Identify which cell holds the provided text, then report its (X, Y) central coordinate. 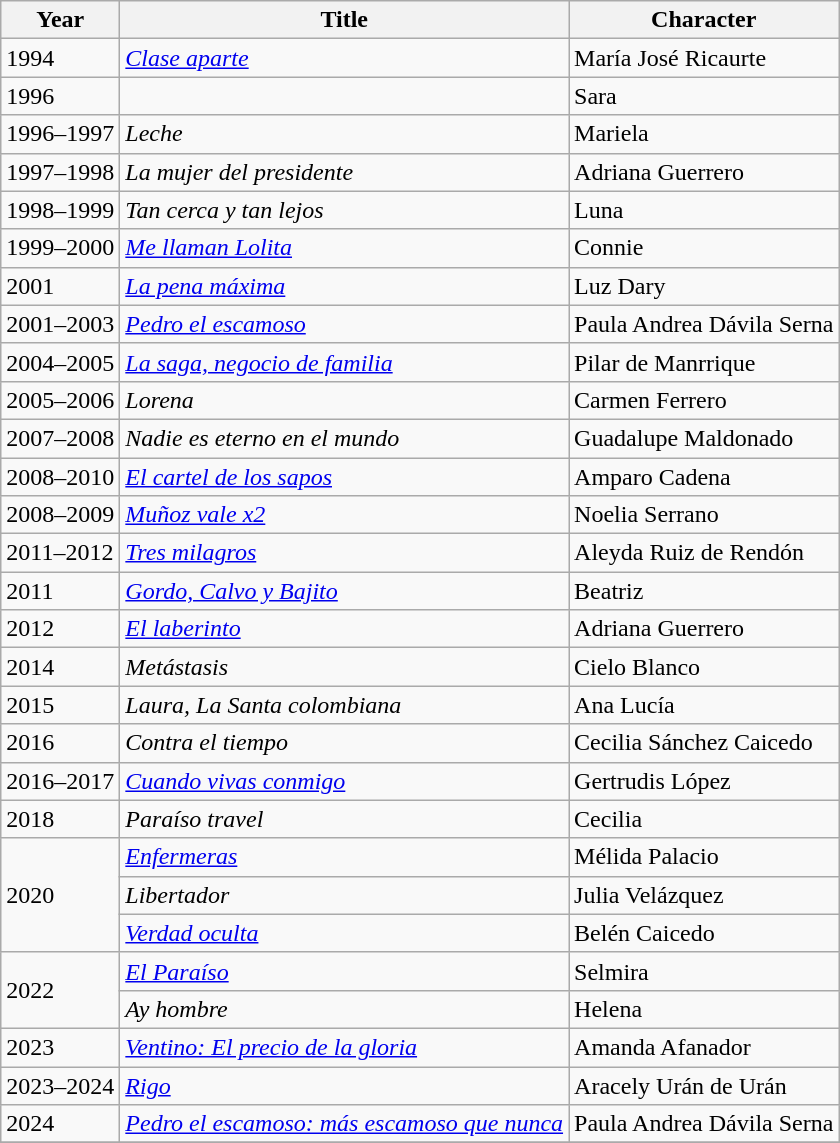
Metástasis (344, 667)
Enfermeras (344, 857)
Tres milagros (344, 553)
2014 (60, 667)
2015 (60, 705)
2007–2008 (60, 438)
Beatriz (704, 591)
Character (704, 20)
La mujer del presidente (344, 172)
Leche (344, 134)
2023 (60, 1047)
2023–2024 (60, 1085)
Luz Dary (704, 286)
2018 (60, 819)
1996–1997 (60, 134)
2024 (60, 1124)
Clase aparte (344, 58)
La saga, negocio de familia (344, 362)
Belén Caicedo (704, 933)
Mariela (704, 134)
Luna (704, 210)
Rigo (344, 1085)
Verdad oculta (344, 933)
Aracely Urán de Urán (704, 1085)
2004–2005 (60, 362)
Sara (704, 96)
Cuando vivas conmigo (344, 781)
Ay hombre (344, 1009)
Pedro el escamoso: más escamoso que nunca (344, 1124)
2022 (60, 990)
Mélida Palacio (704, 857)
Year (60, 20)
2011–2012 (60, 553)
1994 (60, 58)
Helena (704, 1009)
2008–2009 (60, 515)
Aleyda Ruiz de Rendón (704, 553)
Laura, La Santa colombiana (344, 705)
Pilar de Manrrique (704, 362)
Gordo, Calvo y Bajito (344, 591)
Cielo Blanco (704, 667)
El Paraíso (344, 971)
2012 (60, 629)
2008–2010 (60, 477)
Paraíso travel (344, 819)
Amparo Cadena (704, 477)
Connie (704, 248)
Pedro el escamoso (344, 324)
Amanda Afanador (704, 1047)
1996 (60, 96)
1997–1998 (60, 172)
Nadie es eterno en el mundo (344, 438)
Cecilia Sánchez Caicedo (704, 743)
Ventino: El precio de la gloria (344, 1047)
Noelia Serrano (704, 515)
2016 (60, 743)
Libertador (344, 895)
Muñoz vale x2 (344, 515)
Gertrudis López (704, 781)
El laberinto (344, 629)
2005–2006 (60, 400)
María José Ricaurte (704, 58)
Julia Velázquez (704, 895)
Ana Lucía (704, 705)
Tan cerca y tan lejos (344, 210)
2020 (60, 895)
El cartel de los sapos (344, 477)
La pena máxima (344, 286)
Cecilia (704, 819)
2011 (60, 591)
1999–2000 (60, 248)
Title (344, 20)
Contra el tiempo (344, 743)
2001 (60, 286)
2016–2017 (60, 781)
2001–2003 (60, 324)
Lorena (344, 400)
1998–1999 (60, 210)
Selmira (704, 971)
Me llaman Lolita (344, 248)
Guadalupe Maldonado (704, 438)
Carmen Ferrero (704, 400)
